Return (x, y) of the center of cell containing provided text 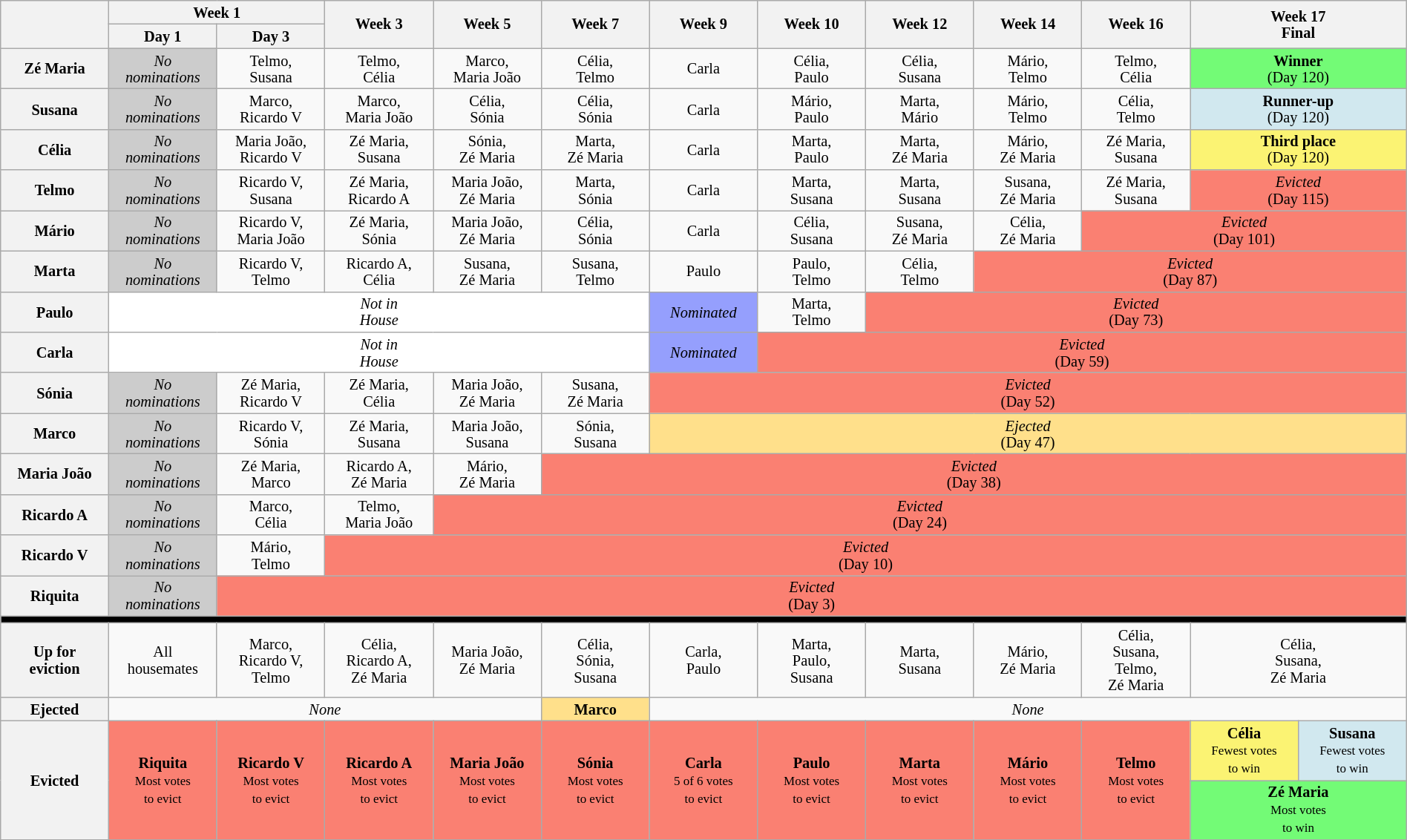
Sónia,Zé Maria (488, 150)
Week 12 (919, 24)
Marco,Ricardo V (271, 108)
Zé Maria,Marco (271, 473)
Ejected (55, 709)
Evicted(Day 87) (1190, 272)
Week 3 (379, 24)
MárioMost votesto evict (1028, 780)
Ejected(Day 47) (1028, 433)
Marta (55, 272)
Week 7 (595, 24)
CéliaFewest votesto win (1244, 750)
Ricardo V,Telmo (271, 272)
Maria João,Susana (488, 433)
Ricardo V,Sónia (271, 433)
Evicted(Day 38) (974, 473)
Zé Maria,Célia (379, 393)
Maria João (55, 473)
Célia,Paulo (812, 68)
Ricardo A,Zé Maria (379, 473)
Week 5 (488, 24)
Telmo,Maria João (379, 515)
Maria JoãoMost votesto evict (488, 780)
SusanaFewest votesto win (1352, 750)
Runner-up(Day 120) (1299, 108)
Mário (55, 230)
Ricardo V (55, 555)
Célia (55, 150)
Marta,Mário (919, 108)
Sónia,Susana (595, 433)
Zé Maria (55, 68)
Ricardo V,Susana (271, 190)
Evicted(Day 101) (1244, 230)
Marta,Sónia (595, 190)
Telmo,Susana (271, 68)
MartaMost votesto evict (919, 780)
PauloMost votesto evict (812, 780)
Carla,Paulo (703, 660)
Week 10 (812, 24)
Mário,Paulo (812, 108)
Zé MariaMost votesto win (1299, 810)
Marco,Ricardo V,Telmo (271, 660)
Evicted(Day 10) (865, 555)
Célia,Susana,Telmo,Zé Maria (1136, 660)
Week 17Final (1299, 24)
Ricardo AMost votesto evict (379, 780)
Marta,Paulo,Susana (812, 660)
Célia,Ricardo A,Zé Maria (379, 660)
Célia,Susana,Zé Maria (1299, 660)
Evicted(Day 115) (1299, 190)
RiquitaMost votesto evict (163, 780)
Week 1 (217, 12)
Evicted(Day 3) (812, 595)
SóniaMost votesto evict (595, 780)
Paulo,Telmo (812, 272)
Marta,Paulo (812, 150)
Carla5 of 6 votesto evict (703, 780)
Week 16 (1136, 24)
Sónia (55, 393)
Allhousemates (163, 660)
Susana,Telmo (595, 272)
Winner(Day 120) (1299, 68)
Day 3 (271, 36)
Evicted (55, 780)
Célia,Sónia,Susana (595, 660)
Up foreviction (55, 660)
Susana (55, 108)
TelmoMost votesto evict (1136, 780)
Evicted(Day 52) (1028, 393)
Marco,Célia (271, 515)
Day 1 (163, 36)
Evicted(Day 73) (1135, 312)
Ricardo A,Célia (379, 272)
Third place(Day 120) (1299, 150)
Maria João,Ricardo V (271, 150)
Telmo (55, 190)
Ricardo V,Maria João (271, 230)
Week 9 (703, 24)
Zé Maria,Sónia (379, 230)
Evicted(Day 59) (1082, 352)
Zé Maria,Ricardo V (271, 393)
Marta,Telmo (812, 312)
Week 14 (1028, 24)
Célia,Zé Maria (1028, 230)
Riquita (55, 595)
Ricardo A (55, 515)
Evicted(Day 24) (920, 515)
Zé Maria,Ricardo A (379, 190)
Ricardo VMost votesto evict (271, 780)
